Identify which cell holds the provided text, then report its [x, y] central coordinate. 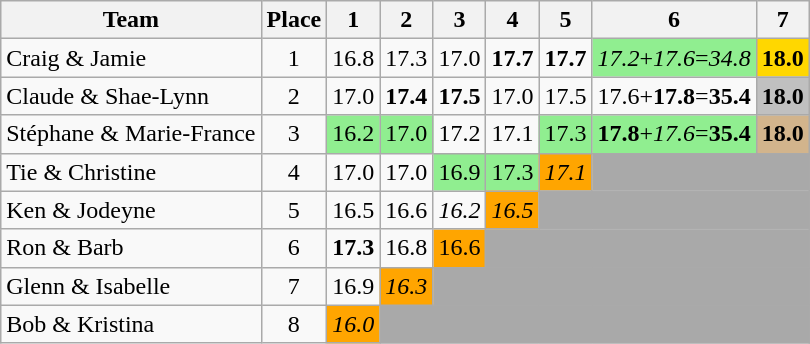
17.6+17.8=35.4 [674, 96]
Stéphane & Marie-France [131, 134]
Ken & Jodeyne [131, 210]
Place [294, 20]
8 [294, 324]
16.3 [406, 286]
Tie & Christine [131, 172]
17.8+17.6=35.4 [674, 134]
Bob & Kristina [131, 324]
16.0 [354, 324]
Ron & Barb [131, 248]
Craig & Jamie [131, 58]
Glenn & Isabelle [131, 286]
17.2+17.6=34.8 [674, 58]
17.2 [460, 134]
17.4 [406, 96]
Claude & Shae-Lynn [131, 96]
Team [131, 20]
